Extract the (X, Y) coordinate from the center of the cell holding the provided text.  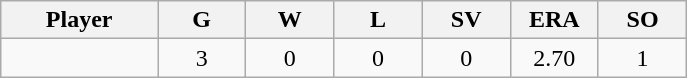
L (378, 20)
SO (642, 20)
1 (642, 58)
G (202, 20)
SV (466, 20)
W (290, 20)
ERA (554, 20)
2.70 (554, 58)
3 (202, 58)
Player (80, 20)
